Capture the cell that displays the provided text and extract its [x, y] central coordinate. 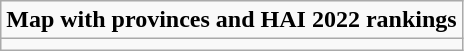
Map with provinces and HAI 2022 rankings [232, 20]
